Detect which cell encompasses the target text, then output its [x, y] center coordinate. 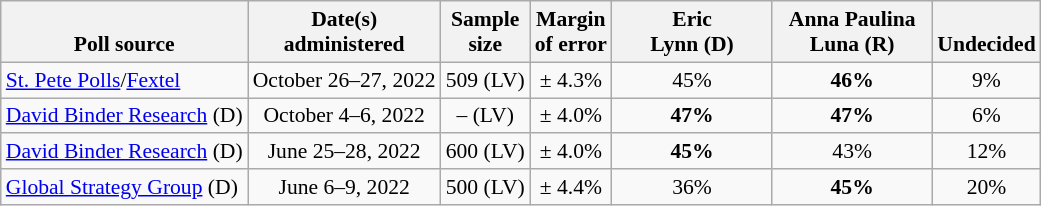
± 4.3% [571, 80]
June 25–28, 2022 [344, 152]
Samplesize [486, 32]
EricLynn (D) [692, 32]
36% [692, 187]
6% [986, 116]
600 (LV) [486, 152]
Date(s)administered [344, 32]
9% [986, 80]
October 26–27, 2022 [344, 80]
12% [986, 152]
June 6–9, 2022 [344, 187]
Poll source [124, 32]
509 (LV) [486, 80]
Undecided [986, 32]
Anna PaulinaLuna (R) [852, 32]
Global Strategy Group (D) [124, 187]
October 4–6, 2022 [344, 116]
± 4.4% [571, 187]
St. Pete Polls/Fextel [124, 80]
Marginof error [571, 32]
500 (LV) [486, 187]
46% [852, 80]
20% [986, 187]
43% [852, 152]
– (LV) [486, 116]
